Return [x, y] of the center of cell containing provided text 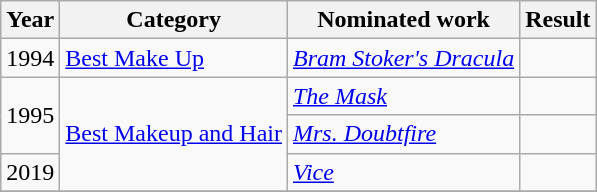
Best Make Up [174, 58]
The Mask [403, 96]
Vice [403, 172]
1995 [30, 115]
Best Makeup and Hair [174, 134]
Bram Stoker's Dracula [403, 58]
Category [174, 20]
Nominated work [403, 20]
Result [558, 20]
2019 [30, 172]
Mrs. Doubtfire [403, 134]
Year [30, 20]
1994 [30, 58]
